Capture the cell that displays the provided text and extract its (X, Y) central coordinate. 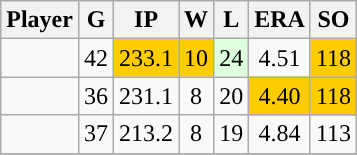
37 (96, 134)
231.1 (146, 96)
233.1 (146, 58)
113 (333, 134)
4.40 (280, 96)
42 (96, 58)
24 (232, 58)
IP (146, 20)
W (196, 20)
SO (333, 20)
Player (40, 20)
G (96, 20)
10 (196, 58)
36 (96, 96)
19 (232, 134)
4.51 (280, 58)
20 (232, 96)
213.2 (146, 134)
ERA (280, 20)
4.84 (280, 134)
L (232, 20)
